From the cell containing the given text, extract its center point as (X, Y) coordinate. 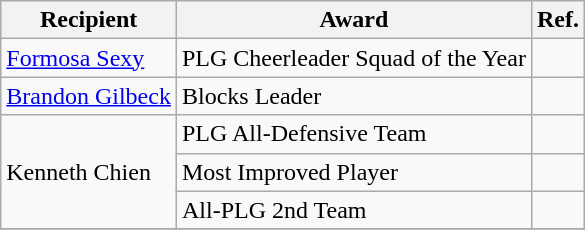
PLG Cheerleader Squad of the Year (354, 58)
Kenneth Chien (89, 172)
Award (354, 20)
Ref. (558, 20)
Blocks Leader (354, 96)
Formosa Sexy (89, 58)
All-PLG 2nd Team (354, 210)
Brandon Gilbeck (89, 96)
PLG All-Defensive Team (354, 134)
Most Improved Player (354, 172)
Recipient (89, 20)
